Scan for the cell matching the given text and deliver its [X, Y] coordinate at center. 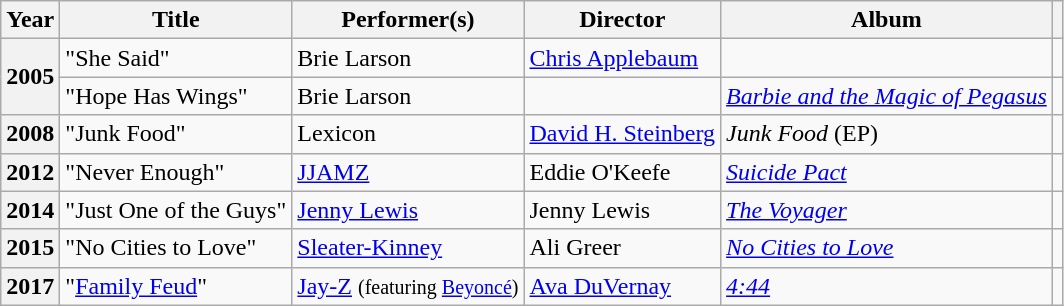
"Hope Has Wings" [176, 96]
Director [622, 20]
Suicide Pact [887, 172]
"No Cities to Love" [176, 248]
Sleater-Kinney [408, 248]
David H. Steinberg [622, 134]
"Junk Food" [176, 134]
Album [887, 20]
Ali Greer [622, 248]
Junk Food (EP) [887, 134]
2012 [30, 172]
Ava DuVernay [622, 286]
"She Said" [176, 58]
Barbie and the Magic of Pegasus [887, 96]
4:44 [887, 286]
Jay-Z (featuring Beyoncé) [408, 286]
Eddie O'Keefe [622, 172]
2008 [30, 134]
No Cities to Love [887, 248]
Title [176, 20]
The Voyager [887, 210]
2014 [30, 210]
Year [30, 20]
JJAMZ [408, 172]
2017 [30, 286]
"Just One of the Guys" [176, 210]
Lexicon [408, 134]
"Family Feud" [176, 286]
2005 [30, 77]
Performer(s) [408, 20]
2015 [30, 248]
Chris Applebaum [622, 58]
"Never Enough" [176, 172]
